Return the (X, Y) coordinate for the center point of the cell that contains the specified text.  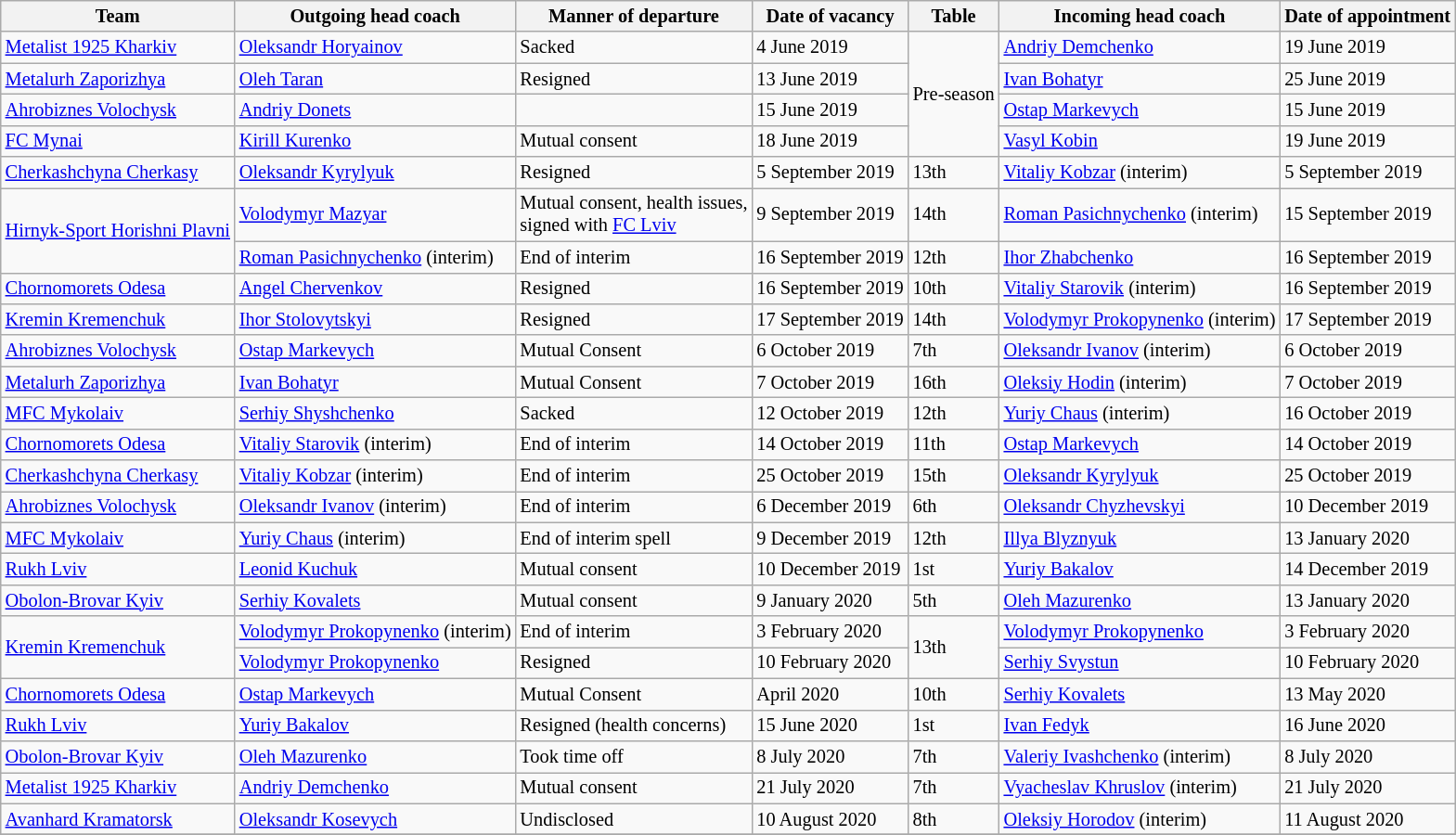
16 June 2020 (1368, 726)
Serhiy Shyshchenko (375, 413)
Incoming head coach (1140, 16)
Ihor Stolovytskyi (375, 319)
Illya Blyznyuk (1140, 538)
Oleksiy Hodin (interim) (1140, 382)
Hirnyk-Sport Horishni Plavni (118, 230)
Outgoing head coach (375, 16)
Oleksandr Kosevych (375, 819)
Leonid Kuchuk (375, 569)
11th (954, 444)
Ihor Zhabchenko (1140, 257)
10 August 2020 (830, 819)
Oleksiy Horodov (interim) (1140, 819)
Team (118, 16)
6 December 2019 (830, 507)
Mutual consent, health issues,signed with FC Lviv (635, 214)
End of interim spell (635, 538)
Ivan Fedyk (1140, 726)
Date of appointment (1368, 16)
16 October 2019 (1368, 413)
9 January 2020 (830, 600)
12 October 2019 (830, 413)
FC Mynai (118, 141)
Oleksandr Horyainov (375, 47)
5th (954, 600)
Andriy Donets (375, 109)
April 2020 (830, 694)
Manner of departure (635, 16)
Vasyl Kobin (1140, 141)
Undisclosed (635, 819)
Oleksandr Chyzhevskyi (1140, 507)
Avanhard Kramatorsk (118, 819)
9 September 2019 (830, 214)
13 May 2020 (1368, 694)
14 December 2019 (1368, 569)
Pre-season (954, 95)
6th (954, 507)
Valeriy Ivashchenko (interim) (1140, 756)
16th (954, 382)
9 December 2019 (830, 538)
Volodymyr Mazyar (375, 214)
Oleh Taran (375, 79)
Kirill Kurenko (375, 141)
25 June 2019 (1368, 79)
Date of vacancy (830, 16)
11 August 2020 (1368, 819)
18 June 2019 (830, 141)
Vyacheslav Khruslov (interim) (1140, 788)
Table (954, 16)
15 September 2019 (1368, 214)
4 June 2019 (830, 47)
Angel Chervenkov (375, 289)
Took time off (635, 756)
Serhiy Svystun (1140, 662)
Resigned (health concerns) (635, 726)
15th (954, 476)
8th (954, 819)
13 June 2019 (830, 79)
15 June 2020 (830, 726)
